Find where the given text appears and provide that cell's center as (x, y) coordinate. 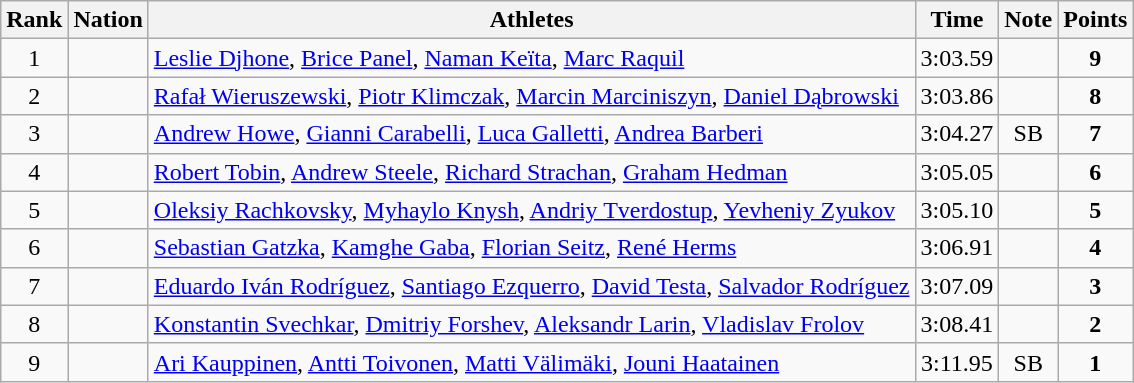
Oleksiy Rachkovsky, Myhaylo Knysh, Andriy Tverdostup, Yevheniy Zyukov (532, 210)
3:03.86 (957, 96)
Robert Tobin, Andrew Steele, Richard Strachan, Graham Hedman (532, 172)
3:04.27 (957, 134)
3:03.59 (957, 58)
Athletes (532, 20)
3:08.41 (957, 324)
3:05.05 (957, 172)
Sebastian Gatzka, Kamghe Gaba, Florian Seitz, René Herms (532, 248)
Note (1028, 20)
Rank (34, 20)
3:06.91 (957, 248)
3:05.10 (957, 210)
Konstantin Svechkar, Dmitriy Forshev, Aleksandr Larin, Vladislav Frolov (532, 324)
Eduardo Iván Rodríguez, Santiago Ezquerro, David Testa, Salvador Rodríguez (532, 286)
3:11.95 (957, 362)
Rafał Wieruszewski, Piotr Klimczak, Marcin Marciniszyn, Daniel Dąbrowski (532, 96)
Points (1096, 20)
Nation (108, 20)
Andrew Howe, Gianni Carabelli, Luca Galletti, Andrea Barberi (532, 134)
Ari Kauppinen, Antti Toivonen, Matti Välimäki, Jouni Haatainen (532, 362)
Leslie Djhone, Brice Panel, Naman Keïta, Marc Raquil (532, 58)
Time (957, 20)
3:07.09 (957, 286)
